Pinpoint the cell where the given text exists, returning its [x, y] midpoint coordinate. 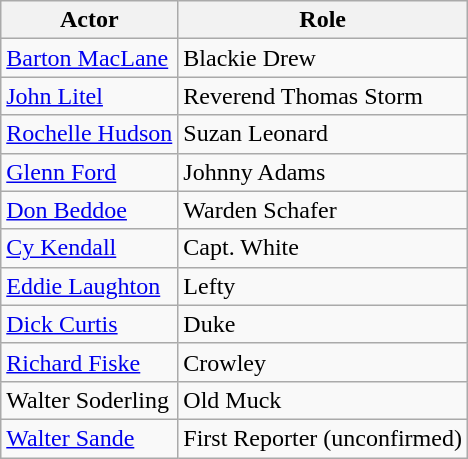
Dick Curtis [90, 324]
John Litel [90, 96]
Lefty [323, 286]
Rochelle Hudson [90, 134]
Glenn Ford [90, 172]
Actor [90, 20]
Crowley [323, 362]
Role [323, 20]
Richard Fiske [90, 362]
Duke [323, 324]
Eddie Laughton [90, 286]
Reverend Thomas Storm [323, 96]
Don Beddoe [90, 210]
Johnny Adams [323, 172]
Capt. White [323, 248]
Walter Soderling [90, 400]
Barton MacLane [90, 58]
Cy Kendall [90, 248]
Blackie Drew [323, 58]
Walter Sande [90, 438]
Warden Schafer [323, 210]
Suzan Leonard [323, 134]
Old Muck [323, 400]
First Reporter (unconfirmed) [323, 438]
